Search for the cell housing the specified text and yield its (x, y) center coordinate. 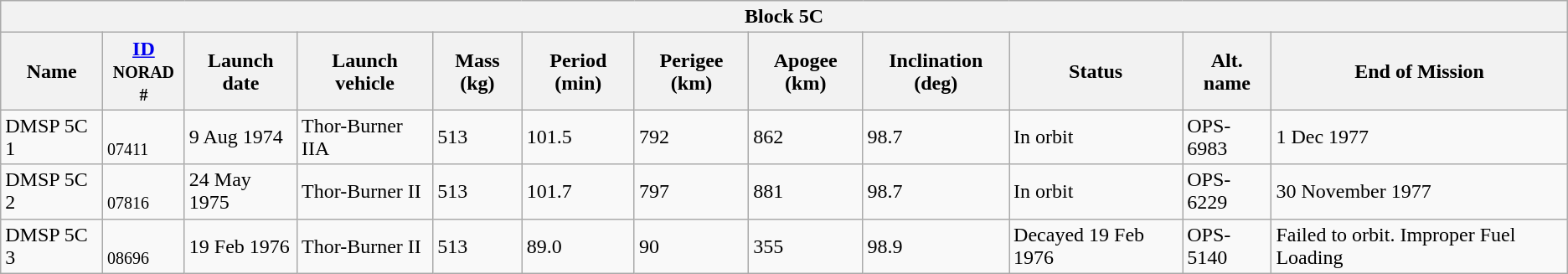
24 May 1975 (240, 191)
1 Dec 1977 (1419, 137)
355 (806, 246)
797 (691, 191)
Launch date (240, 71)
19 Feb 1976 (240, 246)
101.7 (578, 191)
30 November 1977 (1419, 191)
DMSP 5C 2 (52, 191)
07816 (144, 191)
OPS-5140 (1227, 246)
IDNORAD # (144, 71)
Apogee (km) (806, 71)
DMSP 5C 3 (52, 246)
881 (806, 191)
101.5 (578, 137)
Decayed 19 Feb 1976 (1096, 246)
07411 (144, 137)
Failed to orbit. Improper Fuel Loading (1419, 246)
792 (691, 137)
90 (691, 246)
08696 (144, 246)
Alt. name (1227, 71)
Perigee (km) (691, 71)
Launch vehicle (364, 71)
9 Aug 1974 (240, 137)
Status (1096, 71)
Inclination (deg) (936, 71)
OPS-6983 (1227, 137)
Thor-Burner IIA (364, 137)
Block 5C (784, 17)
862 (806, 137)
Period (min) (578, 71)
DMSP 5C 1 (52, 137)
Name (52, 71)
OPS-6229 (1227, 191)
End of Mission (1419, 71)
89.0 (578, 246)
98.9 (936, 246)
Mass (kg) (477, 71)
